Pinpoint the cell where the given text exists, returning its [X, Y] midpoint coordinate. 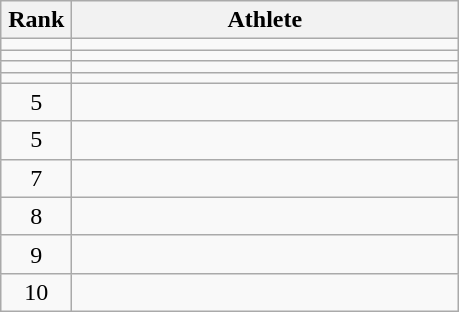
7 [36, 178]
9 [36, 254]
8 [36, 216]
Athlete [265, 20]
Rank [36, 20]
10 [36, 292]
